From the cell containing the given text, extract its center point as (x, y) coordinate. 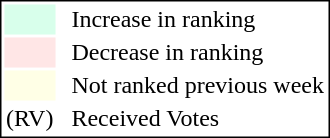
Decrease in ranking (198, 53)
(RV) (29, 119)
Not ranked previous week (198, 85)
Increase in ranking (198, 19)
Received Votes (198, 119)
